Return (x, y) of the center of cell containing provided text 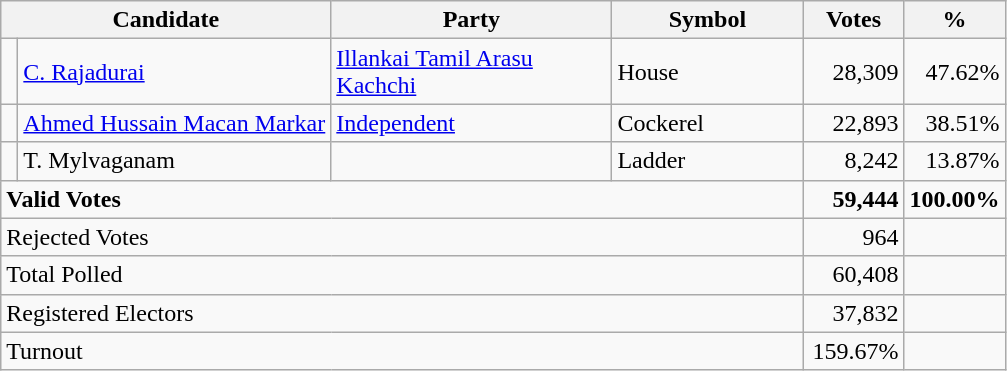
22,893 (854, 123)
964 (854, 237)
100.00% (954, 199)
T. Mylvaganam (174, 161)
House (708, 72)
13.87% (954, 161)
Ahmed Hussain Macan Markar (174, 123)
Candidate (166, 20)
8,242 (854, 161)
Registered Electors (402, 313)
Party (472, 20)
60,408 (854, 275)
Ladder (708, 161)
Cockerel (708, 123)
28,309 (854, 72)
% (954, 20)
Total Polled (402, 275)
Votes (854, 20)
47.62% (954, 72)
38.51% (954, 123)
Symbol (708, 20)
Independent (472, 123)
59,444 (854, 199)
Illankai Tamil Arasu Kachchi (472, 72)
37,832 (854, 313)
159.67% (854, 351)
Valid Votes (402, 199)
C. Rajadurai (174, 72)
Rejected Votes (402, 237)
Turnout (402, 351)
